Return the (X, Y) coordinate for the center point of the cell that contains the specified text.  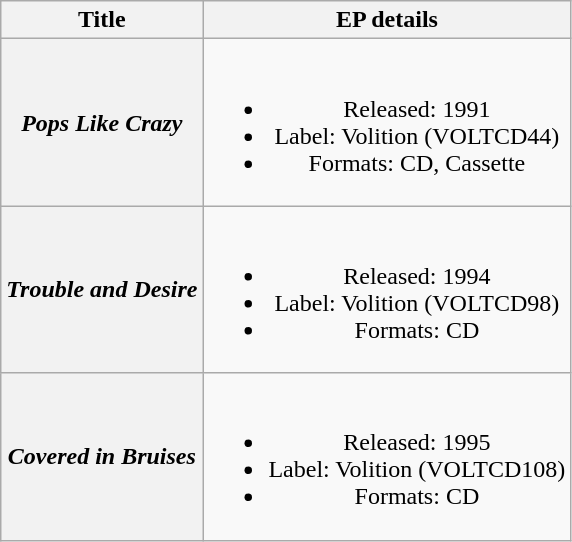
Title (102, 20)
Released: 1994Label: Volition (VOLTCD98)Formats: CD (387, 290)
Released: 1995Label: Volition (VOLTCD108)Formats: CD (387, 456)
Released: 1991Label: Volition (VOLTCD44)Formats: CD, Cassette (387, 122)
Covered in Bruises (102, 456)
Trouble and Desire (102, 290)
EP details (387, 20)
Pops Like Crazy (102, 122)
